Scan for the cell matching the given text and deliver its (X, Y) coordinate at center. 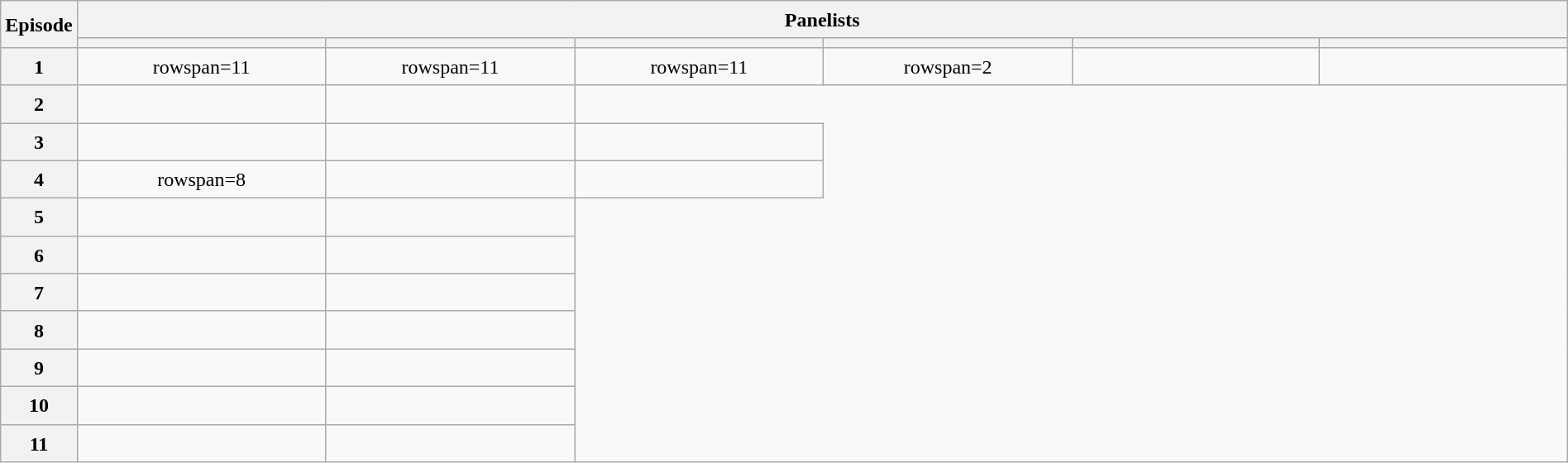
11 (39, 443)
9 (39, 368)
Episode (39, 25)
6 (39, 255)
7 (39, 293)
4 (39, 179)
1 (39, 66)
5 (39, 217)
rowspan=8 (202, 179)
Panelists (822, 20)
3 (39, 141)
10 (39, 405)
rowspan=2 (948, 66)
8 (39, 330)
2 (39, 104)
